Determine the [x, y] coordinate at the center of the cell enclosing the given text.  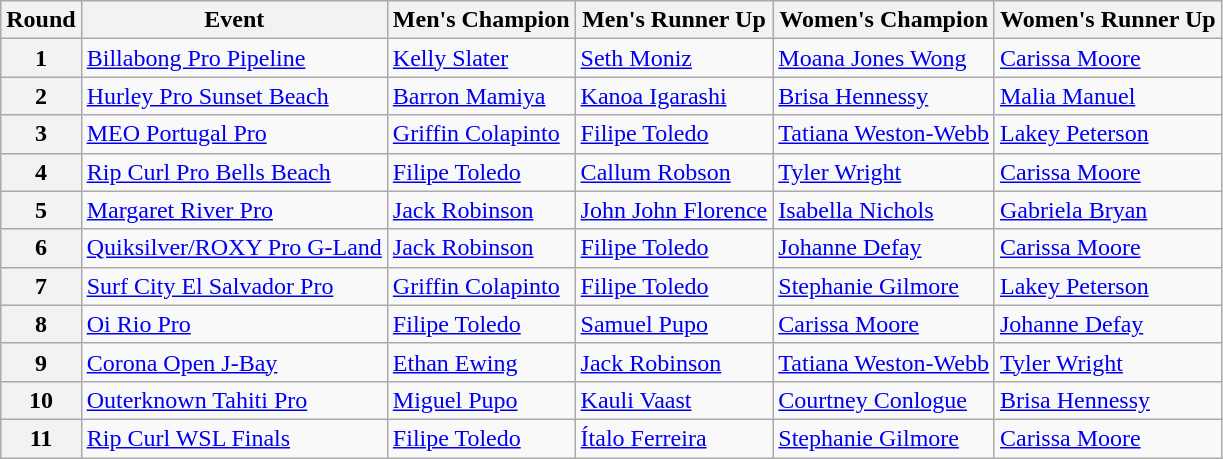
Rip Curl Pro Bells Beach [234, 172]
9 [41, 362]
Outerknown Tahiti Pro [234, 400]
2 [41, 96]
Women's Champion [884, 20]
Quiksilver/ROXY Pro G-Land [234, 248]
Samuel Pupo [674, 324]
Rip Curl WSL Finals [234, 438]
Courtney Conlogue [884, 400]
Callum Robson [674, 172]
Men's Runner Up [674, 20]
Barron Mamiya [481, 96]
John John Florence [674, 210]
7 [41, 286]
Ethan Ewing [481, 362]
Isabella Nichols [884, 210]
Seth Moniz [674, 58]
Margaret River Pro [234, 210]
Kanoa Igarashi [674, 96]
Women's Runner Up [1108, 20]
8 [41, 324]
Oi Rio Pro [234, 324]
Event [234, 20]
Malia Manuel [1108, 96]
Moana Jones Wong [884, 58]
Kauli Vaast [674, 400]
Miguel Pupo [481, 400]
5 [41, 210]
11 [41, 438]
Ítalo Ferreira [674, 438]
Surf City El Salvador Pro [234, 286]
Hurley Pro Sunset Beach [234, 96]
Gabriela Bryan [1108, 210]
10 [41, 400]
Round [41, 20]
Men's Champion [481, 20]
6 [41, 248]
Corona Open J-Bay [234, 362]
4 [41, 172]
Kelly Slater [481, 58]
Billabong Pro Pipeline [234, 58]
MEO Portugal Pro [234, 134]
3 [41, 134]
1 [41, 58]
